Extract the (X, Y) coordinate from the center of the cell holding the provided text.  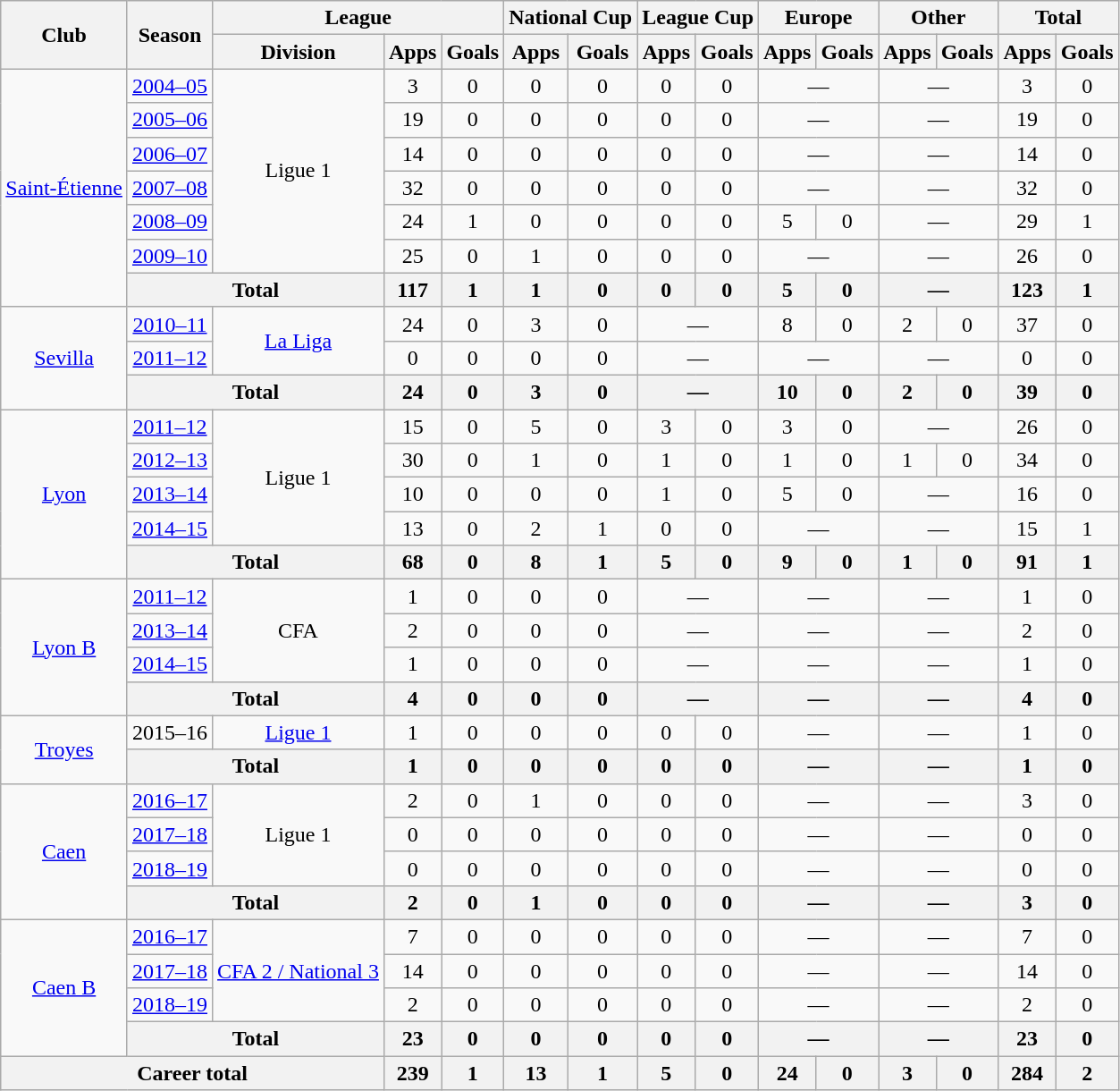
2006–07 (170, 154)
National Cup (570, 18)
68 (412, 562)
Europe (819, 18)
La Liga (299, 341)
91 (1027, 562)
34 (1027, 461)
284 (1027, 1073)
Season (170, 35)
Division (299, 52)
2005–06 (170, 120)
117 (412, 290)
123 (1027, 290)
Lyon (64, 495)
2007–08 (170, 188)
CFA (299, 630)
29 (1027, 222)
25 (412, 256)
Other (939, 18)
9 (787, 562)
Caen B (64, 987)
30 (412, 461)
2009–10 (170, 256)
Caen (64, 851)
2008–09 (170, 222)
Sevilla (64, 358)
Troyes (64, 749)
37 (1027, 324)
CFA 2 / National 3 (299, 970)
2015–16 (170, 732)
2012–13 (170, 461)
Career total (193, 1073)
2010–11 (170, 324)
League (358, 18)
League Cup (698, 18)
239 (412, 1073)
Saint-Étienne (64, 188)
39 (1027, 392)
2004–05 (170, 86)
16 (1027, 495)
Club (64, 35)
Lyon B (64, 647)
